Provide the [x, y] coordinate of the cell's center where the given text is located.  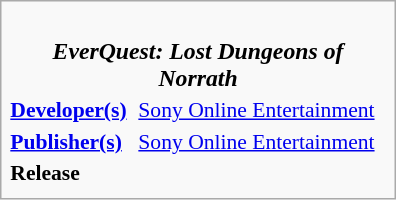
EverQuest: Lost Dungeons of Norrath [198, 51]
Publisher(s) [72, 141]
Developer(s) [72, 110]
Release [72, 173]
